Locate the cell with the specified text and output its [x, y] center coordinate. 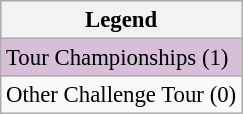
Legend [122, 20]
Other Challenge Tour (0) [122, 95]
Tour Championships (1) [122, 58]
